Find where the given text appears and provide that cell's center as (x, y) coordinate. 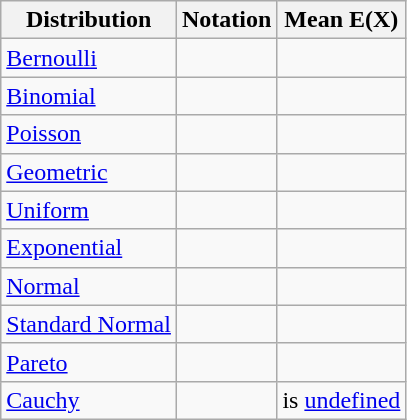
Exponential (89, 248)
Geometric (89, 172)
Notation (226, 20)
Cauchy (89, 400)
Normal (89, 286)
Standard Normal (89, 324)
Bernoulli (89, 58)
Poisson (89, 134)
Pareto (89, 362)
Mean E(X) (342, 20)
Distribution (89, 20)
Binomial (89, 96)
is undefined (342, 400)
Uniform (89, 210)
